Return the (X, Y) coordinate for the center point of the cell that contains the specified text.  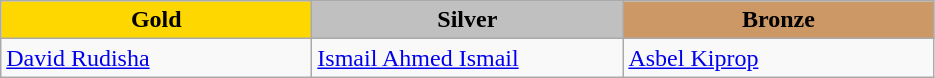
Gold (156, 20)
David Rudisha (156, 58)
Ismail Ahmed Ismail (468, 58)
Silver (468, 20)
Asbel Kiprop (778, 58)
Bronze (778, 20)
